Extract the (x, y) coordinate from the center of the cell holding the provided text.  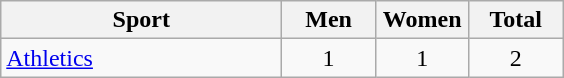
Women (422, 20)
Athletics (142, 58)
Sport (142, 20)
Total (516, 20)
2 (516, 58)
Men (329, 20)
